Determine the [X, Y] coordinate at the center of the cell enclosing the given text.  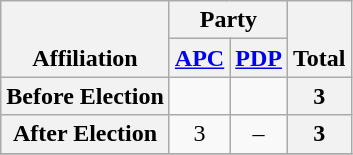
Party [228, 20]
– [259, 134]
Total [319, 39]
APC [199, 58]
After Election [86, 134]
PDP [259, 58]
Before Election [86, 96]
Affiliation [86, 39]
